Identify which cell holds the provided text, then report its [X, Y] central coordinate. 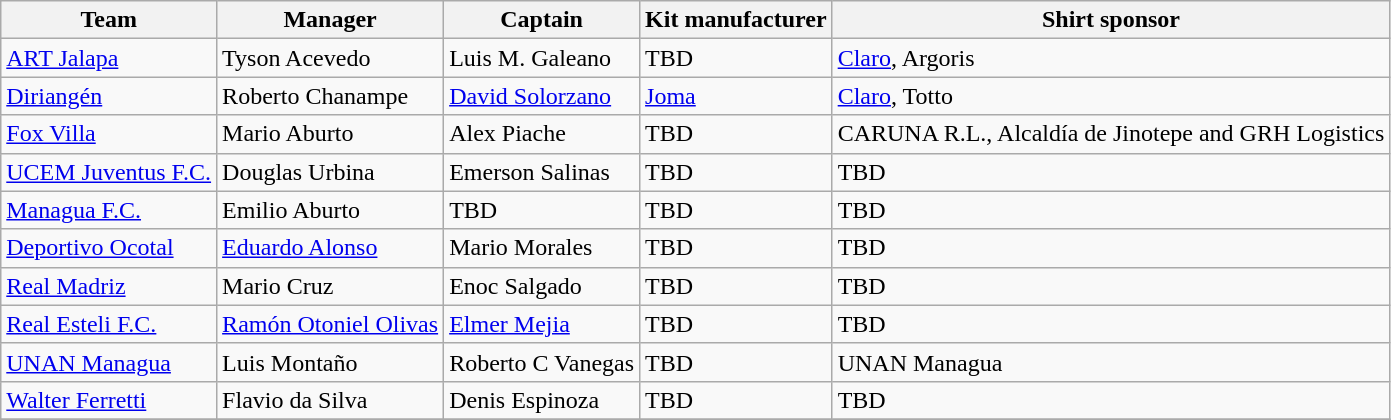
Managua F.C. [109, 210]
Real Esteli F.C. [109, 324]
Mario Cruz [330, 286]
Shirt sponsor [1111, 20]
CARUNA R.L., Alcaldía de Jinotepe and GRH Logistics [1111, 134]
Team [109, 20]
Ramón Otoniel Olivas [330, 324]
Kit manufacturer [736, 20]
Claro, Argoris [1111, 58]
Emilio Aburto [330, 210]
Luis Montaño [330, 362]
Denis Espinoza [542, 400]
Fox Villa [109, 134]
Diriangén [109, 96]
Claro, Totto [1111, 96]
Flavio da Silva [330, 400]
Tyson Acevedo [330, 58]
Douglas Urbina [330, 172]
Alex Piache [542, 134]
Emerson Salinas [542, 172]
ART Jalapa [109, 58]
Luis M. Galeano [542, 58]
Walter Ferretti [109, 400]
Captain [542, 20]
Enoc Salgado [542, 286]
Mario Morales [542, 248]
Roberto C Vanegas [542, 362]
Elmer Mejia [542, 324]
Deportivo Ocotal [109, 248]
Roberto Chanampe [330, 96]
UCEM Juventus F.C. [109, 172]
Joma [736, 96]
David Solorzano [542, 96]
Manager [330, 20]
Eduardo Alonso [330, 248]
Real Madriz [109, 286]
Mario Aburto [330, 134]
